Return [x, y] of the center of cell containing provided text 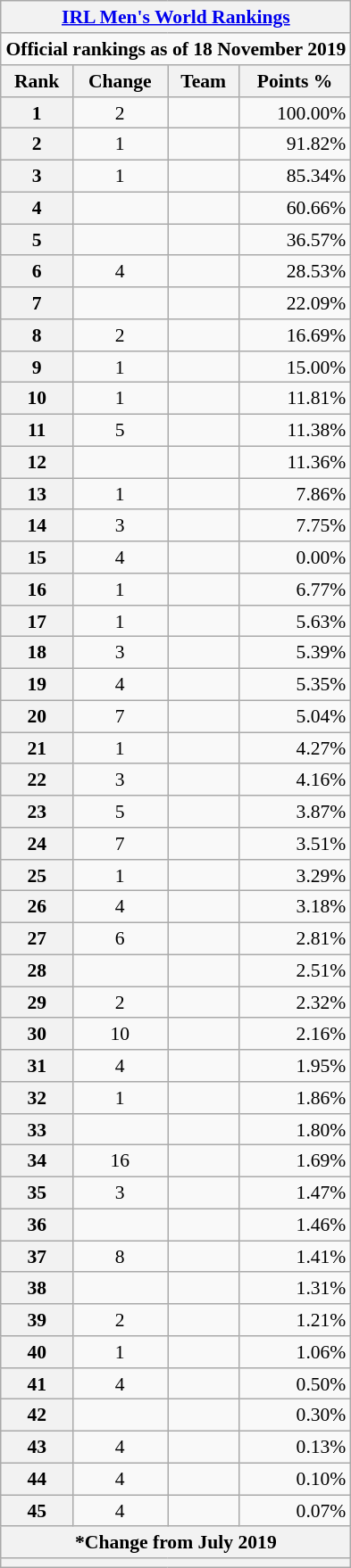
20 [37, 716]
1.47% [295, 1193]
19 [37, 684]
3.87% [295, 812]
5.04% [295, 716]
85.34% [295, 176]
34 [37, 1161]
26 [37, 907]
32 [37, 1098]
1.21% [295, 1320]
2.51% [295, 970]
29 [37, 1003]
15.00% [295, 367]
1.95% [295, 1066]
43 [37, 1447]
11 [37, 430]
1.46% [295, 1225]
30 [37, 1034]
25 [37, 875]
0.10% [295, 1479]
12 [37, 462]
3.29% [295, 875]
23 [37, 812]
14 [37, 525]
44 [37, 1479]
22 [37, 780]
100.00% [295, 112]
37 [37, 1257]
1.06% [295, 1352]
0.00% [295, 557]
1.41% [295, 1257]
39 [37, 1320]
16.69% [295, 335]
1.86% [295, 1098]
21 [37, 748]
7.86% [295, 494]
28 [37, 970]
1.69% [295, 1161]
2.16% [295, 1034]
4.16% [295, 780]
35 [37, 1193]
11.38% [295, 430]
Official rankings as of 18 November 2019 [175, 49]
2.32% [295, 1003]
42 [37, 1415]
0.13% [295, 1447]
11.81% [295, 399]
9 [37, 367]
41 [37, 1383]
31 [37, 1066]
Change [120, 81]
5.39% [295, 653]
5.35% [295, 684]
17 [37, 621]
1.80% [295, 1129]
Points % [295, 81]
15 [37, 557]
33 [37, 1129]
13 [37, 494]
4.27% [295, 748]
*Change from July 2019 [175, 1542]
40 [37, 1352]
0.30% [295, 1415]
11.36% [295, 462]
0.50% [295, 1383]
28.53% [295, 271]
60.66% [295, 208]
3.51% [295, 844]
Rank [37, 81]
18 [37, 653]
3.18% [295, 907]
1.31% [295, 1288]
22.09% [295, 303]
7.75% [295, 525]
2.81% [295, 938]
38 [37, 1288]
5.63% [295, 621]
Team [204, 81]
36 [37, 1225]
36.57% [295, 240]
45 [37, 1511]
27 [37, 938]
IRL Men's World Rankings [175, 17]
91.82% [295, 144]
24 [37, 844]
6.77% [295, 590]
0.07% [295, 1511]
